For the text-containing cell, return its midpoint in (X, Y) coordinate format. 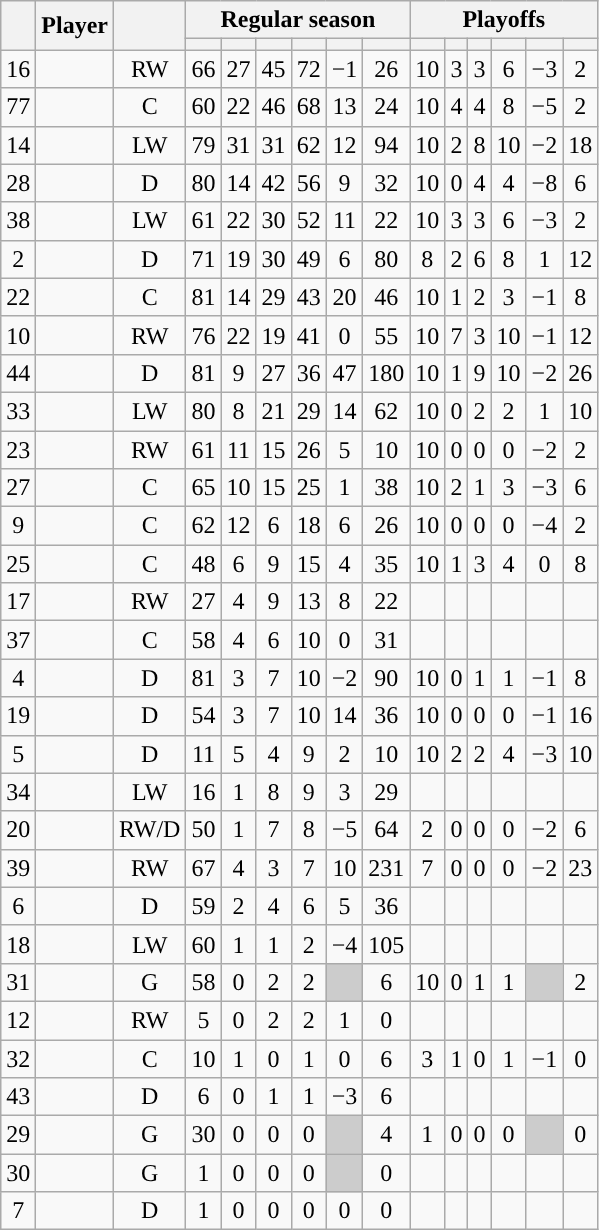
55 (386, 335)
Regular season (298, 20)
68 (308, 107)
71 (204, 259)
RW/D (150, 830)
28 (18, 183)
45 (274, 69)
21 (274, 411)
Player (75, 26)
56 (308, 183)
−8 (544, 183)
41 (308, 335)
180 (386, 373)
90 (386, 678)
39 (18, 868)
35 (386, 564)
Playoffs (504, 20)
59 (204, 906)
105 (386, 944)
77 (18, 107)
33 (18, 411)
47 (344, 373)
17 (18, 602)
52 (308, 221)
42 (274, 183)
79 (204, 145)
72 (308, 69)
24 (386, 107)
48 (204, 564)
34 (18, 792)
54 (204, 716)
76 (204, 335)
37 (18, 640)
65 (204, 488)
67 (204, 868)
44 (18, 373)
66 (204, 69)
94 (386, 145)
64 (386, 830)
50 (204, 830)
231 (386, 868)
49 (308, 259)
